Find where the given text appears and provide that cell's center as (X, Y) coordinate. 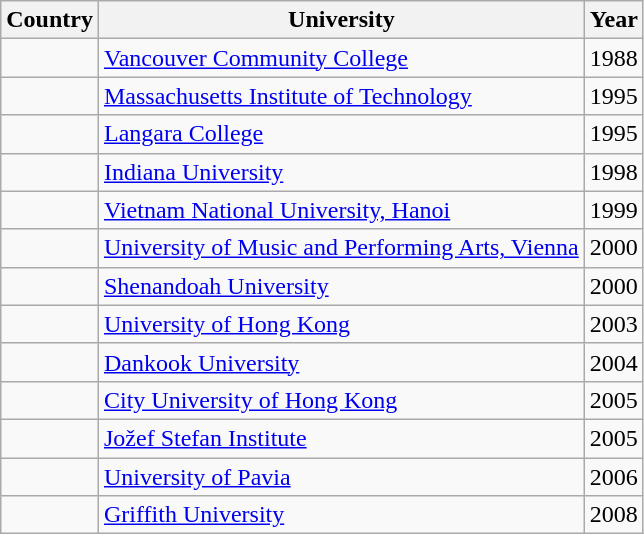
2004 (614, 362)
Year (614, 20)
Jožef Stefan Institute (341, 438)
2008 (614, 515)
Country (50, 20)
2003 (614, 324)
University of Hong Kong (341, 324)
Massachusetts Institute of Technology (341, 96)
1988 (614, 58)
City University of Hong Kong (341, 400)
University (341, 20)
University of Pavia (341, 477)
Langara College (341, 134)
Shenandoah University (341, 286)
Vietnam National University, Hanoi (341, 210)
Dankook University (341, 362)
Griffith University (341, 515)
University of Music and Performing Arts, Vienna (341, 248)
1999 (614, 210)
Vancouver Community College (341, 58)
2006 (614, 477)
1998 (614, 172)
Indiana University (341, 172)
